For the text-containing cell, return its midpoint in (x, y) coordinate format. 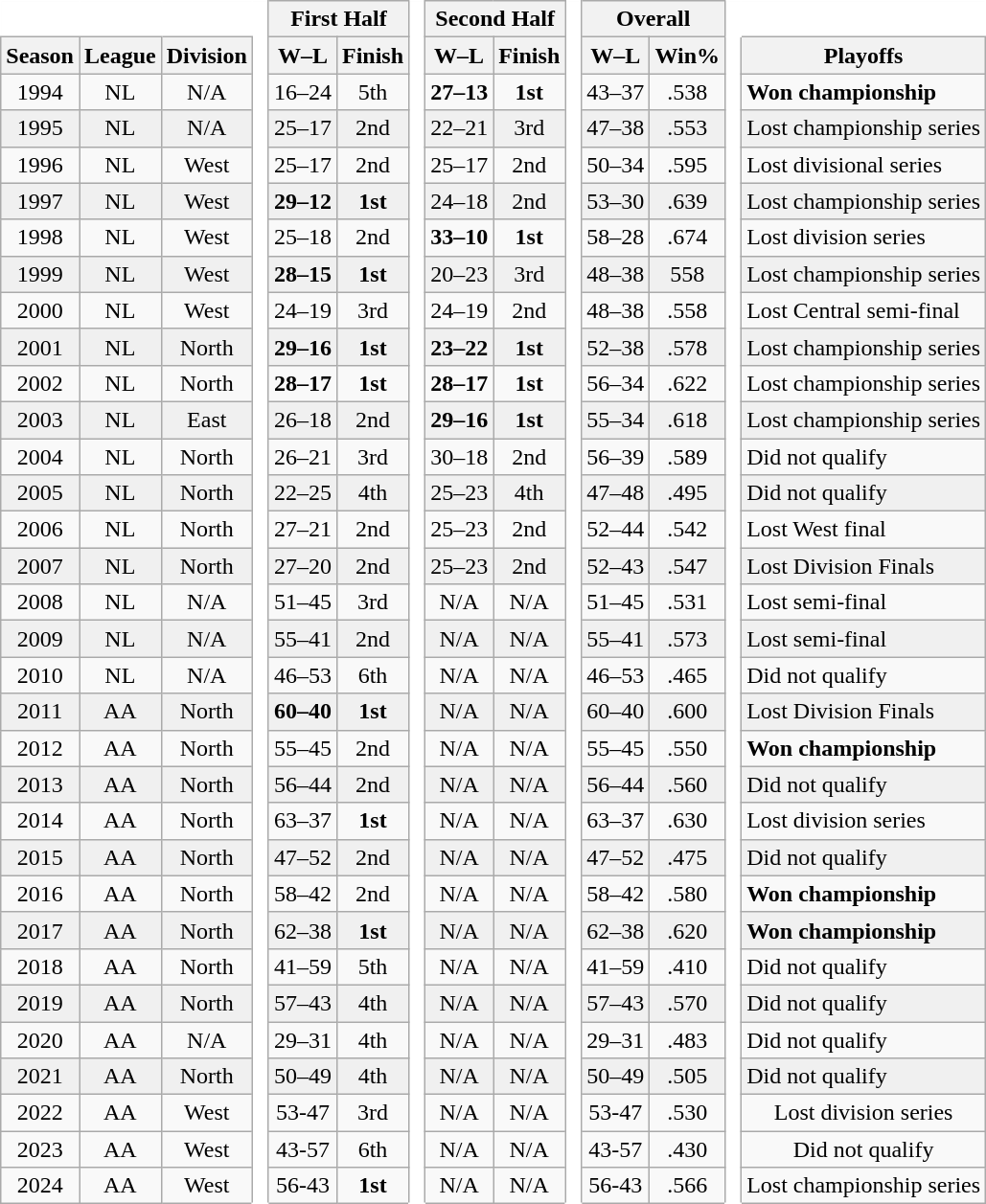
East (207, 420)
2014 (40, 821)
.531 (688, 602)
.465 (688, 675)
.639 (688, 201)
2007 (40, 566)
.674 (688, 238)
1999 (40, 274)
22–25 (303, 493)
47–48 (615, 493)
.622 (688, 383)
.570 (688, 1003)
2008 (40, 602)
.495 (688, 493)
.578 (688, 347)
22–21 (460, 128)
20–23 (460, 274)
2005 (40, 493)
2006 (40, 530)
Division (207, 56)
.547 (688, 566)
2009 (40, 639)
16–24 (303, 92)
558 (688, 274)
League (120, 56)
.558 (688, 310)
.580 (688, 894)
25–18 (303, 238)
52–44 (615, 530)
27–21 (303, 530)
1995 (40, 128)
2015 (40, 857)
2016 (40, 894)
26–21 (303, 457)
2003 (40, 420)
.553 (688, 128)
24–18 (460, 201)
2013 (40, 784)
.538 (688, 92)
.566 (688, 1186)
2017 (40, 930)
Lost Central semi-final (864, 310)
.589 (688, 457)
.573 (688, 639)
50–34 (615, 165)
Lost divisional series (864, 165)
23–22 (460, 347)
2024 (40, 1186)
30–18 (460, 457)
55–34 (615, 420)
33–10 (460, 238)
2002 (40, 383)
1996 (40, 165)
.620 (688, 930)
52–43 (615, 566)
.595 (688, 165)
Overall (654, 19)
Playoffs (864, 56)
.430 (688, 1149)
2019 (40, 1003)
Second Half (495, 19)
27–13 (460, 92)
.483 (688, 1039)
2023 (40, 1149)
43–37 (615, 92)
56–39 (615, 457)
2012 (40, 748)
.618 (688, 420)
.560 (688, 784)
Lost West final (864, 530)
Season (40, 56)
First Half (338, 19)
52–38 (615, 347)
58–28 (615, 238)
2022 (40, 1113)
1994 (40, 92)
2021 (40, 1077)
29–12 (303, 201)
2020 (40, 1039)
27–20 (303, 566)
.630 (688, 821)
26–18 (303, 420)
.410 (688, 966)
Win% (688, 56)
.505 (688, 1077)
.530 (688, 1113)
2004 (40, 457)
2000 (40, 310)
1998 (40, 238)
.600 (688, 712)
53–30 (615, 201)
2010 (40, 675)
28–15 (303, 274)
.475 (688, 857)
47–38 (615, 128)
.542 (688, 530)
2018 (40, 966)
2001 (40, 347)
.550 (688, 748)
2011 (40, 712)
56–34 (615, 383)
1997 (40, 201)
